Scan for the cell matching the given text and deliver its [X, Y] coordinate at center. 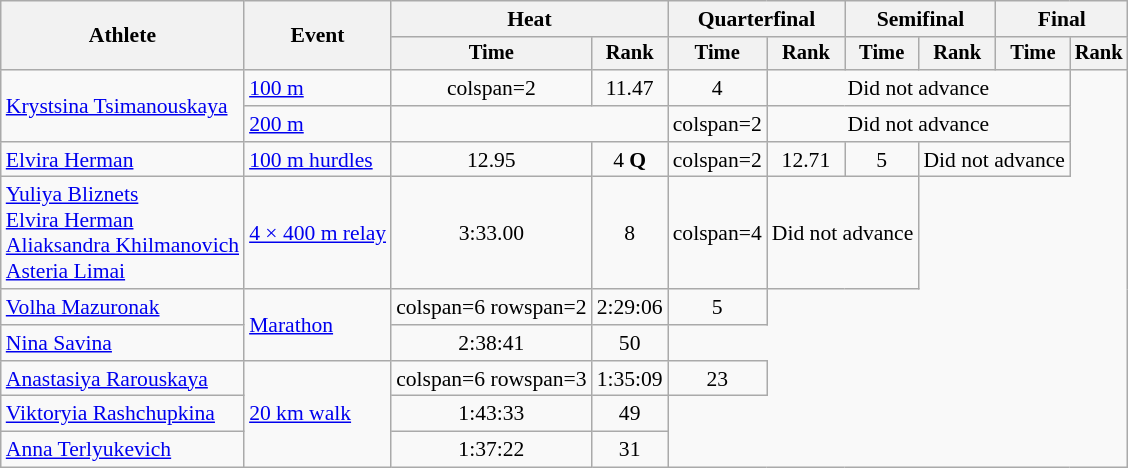
49 [630, 414]
Anna Terlyukevich [122, 450]
4 [718, 88]
Nina Savina [122, 343]
colspan=6 rowspan=2 [492, 307]
8 [630, 233]
2:29:06 [630, 307]
200 m [318, 124]
3:33.00 [492, 233]
Volha Mazuronak [122, 307]
23 [718, 379]
12.71 [806, 160]
4 Q [630, 160]
Viktoryia Rashchupkina [122, 414]
31 [630, 450]
colspan=6 rowspan=3 [492, 379]
colspan=4 [718, 233]
100 m [318, 88]
12.95 [492, 160]
Semifinal [920, 19]
Quarterfinal [756, 19]
Athlete [122, 36]
100 m hurdles [318, 160]
11.47 [630, 88]
2:38:41 [492, 343]
Heat [530, 19]
Elvira Herman [122, 160]
Event [318, 36]
4 × 400 m relay [318, 233]
20 km walk [318, 414]
1:43:33 [492, 414]
1:35:09 [630, 379]
1:37:22 [492, 450]
Marathon [318, 324]
50 [630, 343]
Anastasiya Rarouskaya [122, 379]
Krystsina Tsimanouskaya [122, 106]
Yuliya BliznetsElvira HermanAliaksandra KhilmanovichAsteria Limai [122, 233]
Final [1062, 19]
